Pinpoint the cell where the given text exists, returning its [x, y] midpoint coordinate. 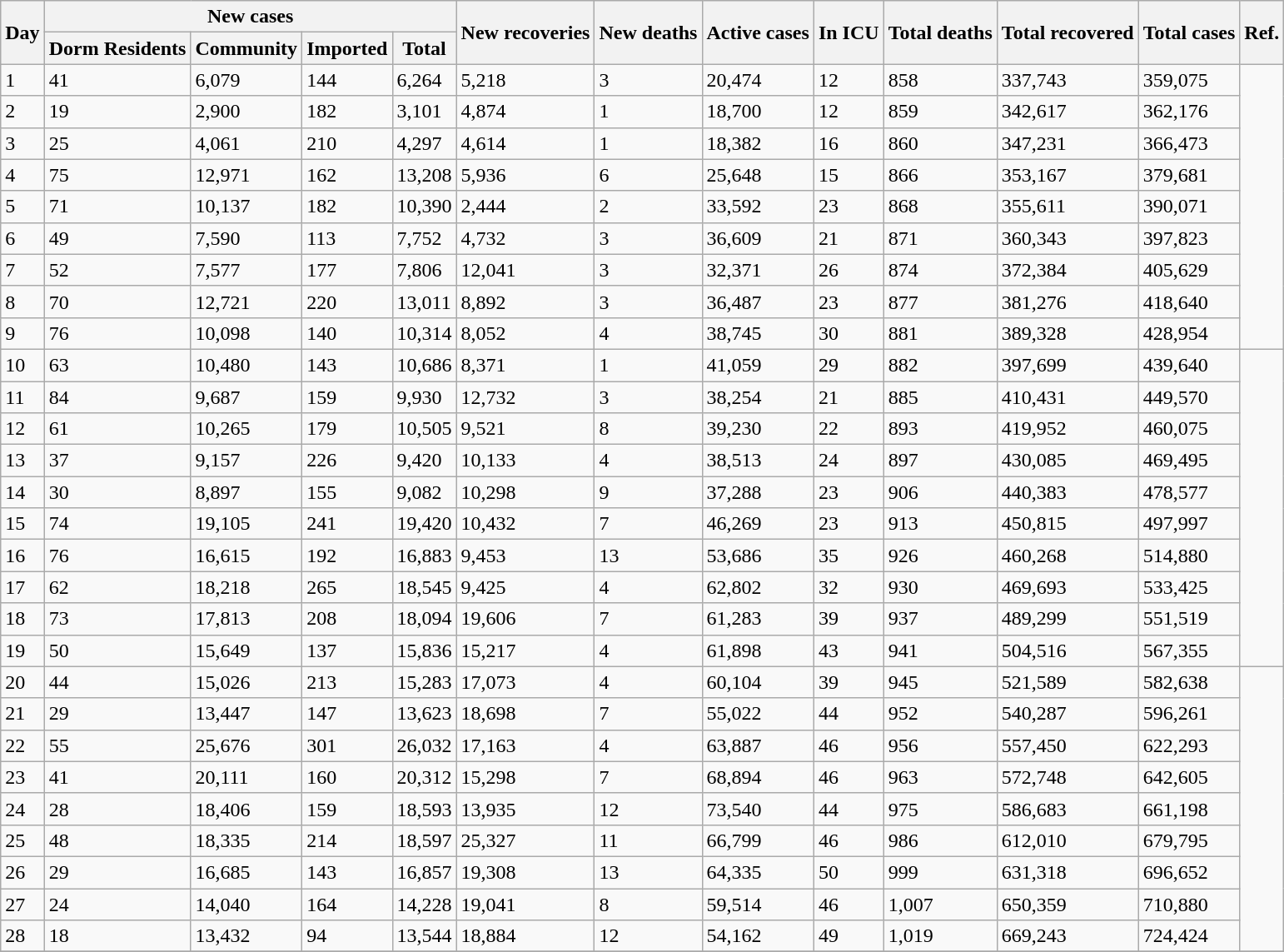
469,693 [1068, 587]
18,698 [525, 714]
696,652 [1189, 872]
Total deaths [940, 32]
882 [940, 365]
10,098 [246, 333]
557,450 [1068, 745]
210 [347, 143]
Imported [347, 48]
66,799 [758, 840]
679,795 [1189, 840]
381,276 [1068, 302]
9,687 [246, 397]
650,359 [1068, 904]
15,283 [425, 682]
460,268 [1068, 556]
63,887 [758, 745]
18,094 [425, 619]
20,111 [246, 777]
75 [117, 175]
586,683 [1068, 809]
906 [940, 492]
514,880 [1189, 556]
7,806 [425, 270]
379,681 [1189, 175]
13,011 [425, 302]
36,609 [758, 238]
1,007 [940, 904]
19,606 [525, 619]
214 [347, 840]
6,264 [425, 80]
9,425 [525, 587]
405,629 [1189, 270]
43 [849, 650]
12,971 [246, 175]
353,167 [1068, 175]
113 [347, 238]
860 [940, 143]
17 [22, 587]
10,265 [246, 429]
20 [22, 682]
2,444 [525, 207]
18,406 [246, 809]
999 [940, 872]
54,162 [758, 936]
7,590 [246, 238]
497,997 [1189, 524]
241 [347, 524]
33,592 [758, 207]
10,298 [525, 492]
10,314 [425, 333]
41,059 [758, 365]
36,487 [758, 302]
179 [347, 429]
17,073 [525, 682]
669,243 [1068, 936]
55,022 [758, 714]
450,815 [1068, 524]
975 [940, 809]
18,593 [425, 809]
885 [940, 397]
366,473 [1189, 143]
5,218 [525, 80]
859 [940, 112]
84 [117, 397]
893 [940, 429]
New recoveries [525, 32]
19,041 [525, 904]
14 [22, 492]
19,308 [525, 872]
937 [940, 619]
9,930 [425, 397]
15,298 [525, 777]
941 [940, 650]
38,745 [758, 333]
74 [117, 524]
25,648 [758, 175]
147 [347, 714]
14,228 [425, 904]
177 [347, 270]
342,617 [1068, 112]
9,157 [246, 461]
37 [117, 461]
567,355 [1189, 650]
Ref. [1262, 32]
4,732 [525, 238]
25,327 [525, 840]
572,748 [1068, 777]
New cases [250, 17]
73 [117, 619]
360,343 [1068, 238]
16,883 [425, 556]
478,577 [1189, 492]
16,615 [246, 556]
13,935 [525, 809]
419,952 [1068, 429]
13,447 [246, 714]
10 [22, 365]
9,453 [525, 556]
208 [347, 619]
12,721 [246, 302]
418,640 [1189, 302]
71 [117, 207]
Dorm Residents [117, 48]
38,513 [758, 461]
521,589 [1068, 682]
337,743 [1068, 80]
301 [347, 745]
20,474 [758, 80]
874 [940, 270]
866 [940, 175]
17,163 [525, 745]
35 [849, 556]
390,071 [1189, 207]
53,686 [758, 556]
59,514 [758, 904]
7,577 [246, 270]
19,105 [246, 524]
4,061 [246, 143]
13,623 [425, 714]
612,010 [1068, 840]
930 [940, 587]
8,897 [246, 492]
8,052 [525, 333]
25,676 [246, 745]
18,335 [246, 840]
61 [117, 429]
877 [940, 302]
952 [940, 714]
Total [425, 48]
397,699 [1068, 365]
Total cases [1189, 32]
9,420 [425, 461]
10,480 [246, 365]
Day [22, 32]
8,371 [525, 365]
631,318 [1068, 872]
Active cases [758, 32]
39,230 [758, 429]
164 [347, 904]
710,880 [1189, 904]
48 [117, 840]
Total recovered [1068, 32]
In ICU [849, 32]
18,597 [425, 840]
27 [22, 904]
18,218 [246, 587]
582,638 [1189, 682]
10,390 [425, 207]
10,137 [246, 207]
8,892 [525, 302]
61,898 [758, 650]
17,813 [246, 619]
18,382 [758, 143]
213 [347, 682]
881 [940, 333]
4,874 [525, 112]
963 [940, 777]
926 [940, 556]
858 [940, 80]
62,802 [758, 587]
New deaths [648, 32]
26,032 [425, 745]
540,287 [1068, 714]
355,611 [1068, 207]
155 [347, 492]
68,894 [758, 777]
64,335 [758, 872]
192 [347, 556]
469,495 [1189, 461]
551,519 [1189, 619]
913 [940, 524]
504,516 [1068, 650]
440,383 [1068, 492]
61,283 [758, 619]
13,208 [425, 175]
12,041 [525, 270]
226 [347, 461]
460,075 [1189, 429]
986 [940, 840]
70 [117, 302]
6,079 [246, 80]
9,521 [525, 429]
16,857 [425, 872]
439,640 [1189, 365]
32,371 [758, 270]
62 [117, 587]
10,505 [425, 429]
140 [347, 333]
37,288 [758, 492]
265 [347, 587]
55 [117, 745]
642,605 [1189, 777]
489,299 [1068, 619]
7,752 [425, 238]
18,545 [425, 587]
724,424 [1189, 936]
449,570 [1189, 397]
2,900 [246, 112]
13,432 [246, 936]
38,254 [758, 397]
533,425 [1189, 587]
430,085 [1068, 461]
871 [940, 238]
945 [940, 682]
10,133 [525, 461]
15,217 [525, 650]
347,231 [1068, 143]
46,269 [758, 524]
362,176 [1189, 112]
897 [940, 461]
63 [117, 365]
9,082 [425, 492]
596,261 [1189, 714]
19,420 [425, 524]
12,732 [525, 397]
4,297 [425, 143]
389,328 [1068, 333]
661,198 [1189, 809]
220 [347, 302]
73,540 [758, 809]
10,686 [425, 365]
20,312 [425, 777]
18,884 [525, 936]
410,431 [1068, 397]
15,026 [246, 682]
3,101 [425, 112]
10,432 [525, 524]
372,384 [1068, 270]
60,104 [758, 682]
397,823 [1189, 238]
160 [347, 777]
162 [347, 175]
4,614 [525, 143]
Community [246, 48]
32 [849, 587]
1,019 [940, 936]
5,936 [525, 175]
956 [940, 745]
13,544 [425, 936]
5 [22, 207]
14,040 [246, 904]
144 [347, 80]
18,700 [758, 112]
94 [347, 936]
52 [117, 270]
15,649 [246, 650]
428,954 [1189, 333]
15,836 [425, 650]
359,075 [1189, 80]
622,293 [1189, 745]
16,685 [246, 872]
868 [940, 207]
137 [347, 650]
